Return [X, Y] of the center of cell containing provided text 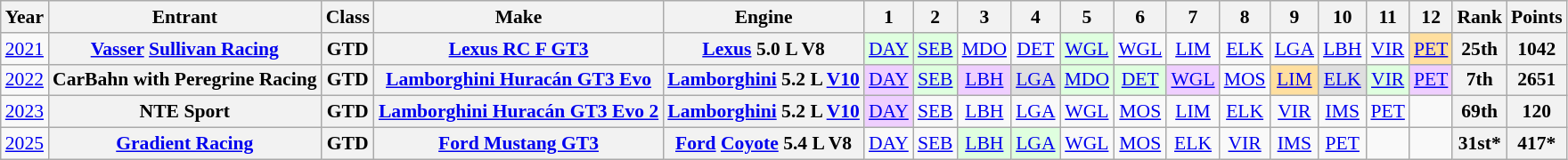
2022 [25, 80]
6 [1140, 17]
4 [1035, 17]
Points [1537, 17]
Ford Mustang GT3 [519, 144]
Entrant [185, 17]
Gradient Racing [185, 144]
9 [1294, 17]
1042 [1537, 49]
Ford Coyote 5.4 L V8 [764, 144]
Class [347, 17]
Year [25, 17]
417* [1537, 144]
31st* [1479, 144]
2651 [1537, 80]
12 [1431, 17]
NTE Sport [185, 112]
10 [1342, 17]
2023 [25, 112]
7 [1192, 17]
5 [1087, 17]
2021 [25, 49]
Rank [1479, 17]
3 [985, 17]
2 [935, 17]
CarBahn with Peregrine Racing [185, 80]
69th [1479, 112]
Lexus RC F GT3 [519, 49]
7th [1479, 80]
Vasser Sullivan Racing [185, 49]
Make [519, 17]
Lamborghini Huracán GT3 Evo [519, 80]
8 [1245, 17]
120 [1537, 112]
Lexus 5.0 L V8 [764, 49]
Lamborghini Huracán GT3 Evo 2 [519, 112]
2025 [25, 144]
11 [1388, 17]
Engine [764, 17]
25th [1479, 49]
1 [889, 17]
